Pinpoint the cell where the given text exists, returning its [X, Y] midpoint coordinate. 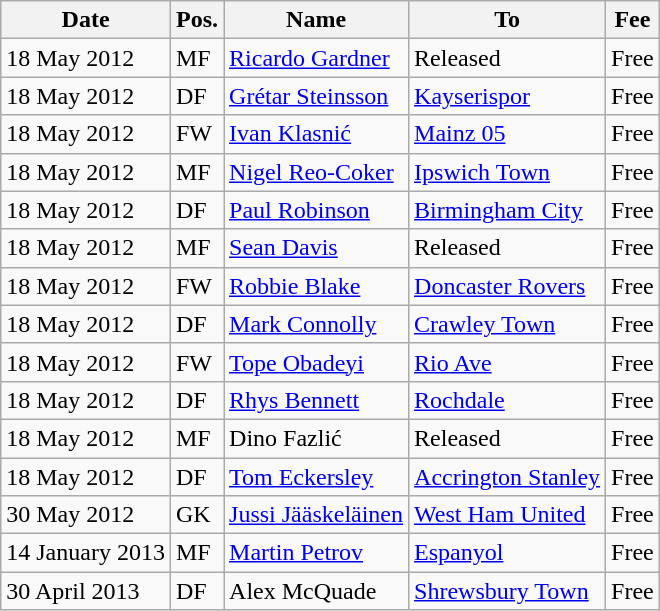
Name [316, 20]
GK [196, 515]
Espanyol [508, 553]
Shrewsbury Town [508, 591]
Robbie Blake [316, 286]
Martin Petrov [316, 553]
Jussi Jääskeläinen [316, 515]
To [508, 20]
Rhys Bennett [316, 400]
Alex McQuade [316, 591]
Tom Eckersley [316, 477]
Date [86, 20]
30 April 2013 [86, 591]
Mainz 05 [508, 134]
Birmingham City [508, 210]
Rochdale [508, 400]
Rio Ave [508, 362]
West Ham United [508, 515]
30 May 2012 [86, 515]
Paul Robinson [316, 210]
Nigel Reo-Coker [316, 172]
Crawley Town [508, 324]
Dino Fazlić [316, 438]
Accrington Stanley [508, 477]
Sean Davis [316, 248]
14 January 2013 [86, 553]
Ricardo Gardner [316, 58]
Mark Connolly [316, 324]
Ipswich Town [508, 172]
Doncaster Rovers [508, 286]
Grétar Steinsson [316, 96]
Fee [633, 20]
Pos. [196, 20]
Tope Obadeyi [316, 362]
Ivan Klasnić [316, 134]
Kayserispor [508, 96]
